Capture the cell that displays the provided text and extract its [X, Y] central coordinate. 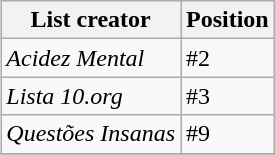
Questões Insanas [91, 134]
Position [227, 20]
#9 [227, 134]
#3 [227, 96]
Lista 10.org [91, 96]
#2 [227, 58]
List creator [91, 20]
Acidez Mental [91, 58]
